Find where the given text appears and provide that cell's center as (X, Y) coordinate. 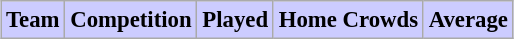
Home Crowds (348, 20)
Competition (131, 20)
Played (235, 20)
Team (33, 20)
Average (468, 20)
